Return [x, y] of the center of cell containing provided text 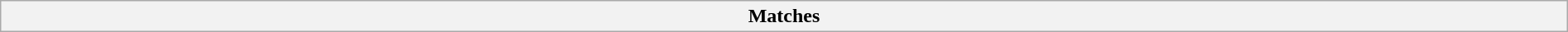
Matches [784, 16]
